Return the [X, Y] coordinate for the center point of the cell that contains the specified text.  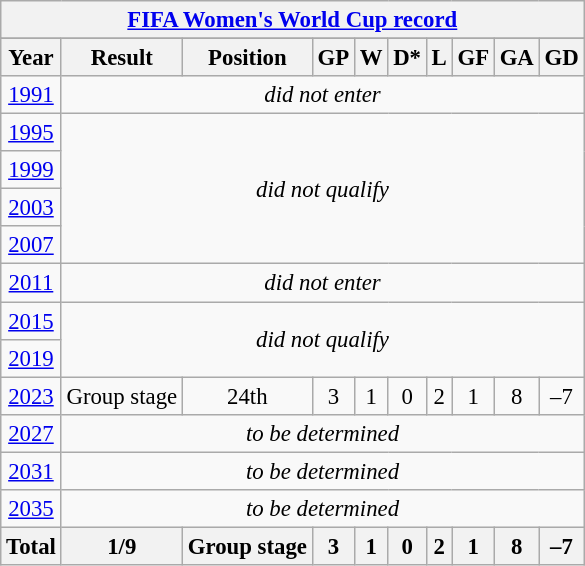
2015 [31, 321]
1999 [31, 170]
1995 [31, 133]
Total [31, 546]
GD [562, 58]
2023 [31, 396]
1/9 [122, 546]
2031 [31, 471]
Position [247, 58]
2035 [31, 509]
2003 [31, 208]
W [370, 58]
Result [122, 58]
GP [333, 58]
2027 [31, 433]
GF [473, 58]
FIFA Women's World Cup record [292, 20]
GA [516, 58]
2007 [31, 245]
1991 [31, 95]
2019 [31, 358]
2011 [31, 283]
Year [31, 58]
D* [407, 58]
24th [247, 396]
L [439, 58]
